Return [x, y] of the center of cell containing provided text 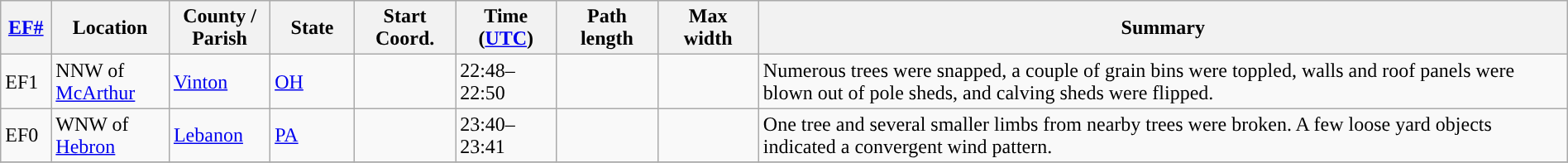
One tree and several smaller limbs from nearby trees were broken. A few loose yard objects indicated a convergent wind pattern. [1163, 136]
OH [313, 81]
22:48–22:50 [506, 81]
WNW of Hebron [111, 136]
Summary [1163, 28]
EF# [26, 28]
Max width [708, 28]
Location [111, 28]
State [313, 28]
County / Parish [219, 28]
23:40–23:41 [506, 136]
EF1 [26, 81]
Start Coord. [404, 28]
NNW of McArthur [111, 81]
EF0 [26, 136]
Time (UTC) [506, 28]
Vinton [219, 81]
Path length [607, 28]
Numerous trees were snapped, a couple of grain bins were toppled, walls and roof panels were blown out of pole sheds, and calving sheds were flipped. [1163, 81]
PA [313, 136]
Lebanon [219, 136]
